Search for the cell housing the specified text and yield its [X, Y] center coordinate. 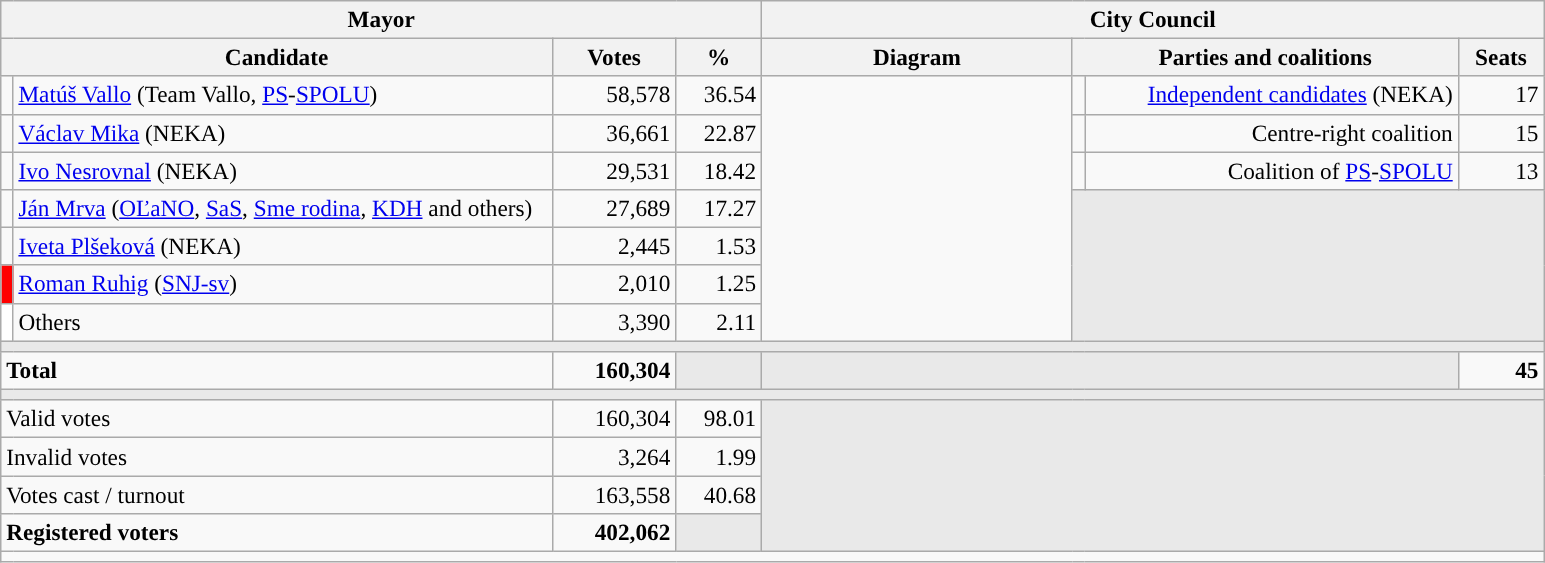
36,661 [614, 133]
17 [1501, 95]
Total [277, 370]
Matúš Vallo (Team Vallo, PS-SPOLU) [282, 95]
Candidate [277, 57]
58,578 [614, 95]
Parties and coalitions [1265, 57]
Roman Ruhig (SNJ-sv) [282, 284]
3,390 [614, 322]
Václav Mika (NEKA) [282, 133]
Mayor [382, 19]
Invalid votes [277, 456]
13 [1501, 170]
Iveta Plšeková (NEKA) [282, 246]
City Council [1153, 19]
2,445 [614, 246]
1.25 [719, 284]
Others [282, 322]
Diagram [918, 57]
22.87 [719, 133]
17.27 [719, 208]
3,264 [614, 456]
36.54 [719, 95]
Independent candidates (NEKA) [1272, 95]
402,062 [614, 532]
1.53 [719, 246]
Seats [1501, 57]
Registered voters [277, 532]
18.42 [719, 170]
Centre-right coalition [1272, 133]
Ivo Nesrovnal (NEKA) [282, 170]
29,531 [614, 170]
45 [1501, 370]
Votes [614, 57]
40.68 [719, 494]
Valid votes [277, 419]
Votes cast / turnout [277, 494]
Ján Mrva (OĽaNO, SaS, Sme rodina, KDH and others) [282, 208]
1.99 [719, 456]
2,010 [614, 284]
15 [1501, 133]
% [719, 57]
27,689 [614, 208]
98.01 [719, 419]
163,558 [614, 494]
Coalition of PS-SPOLU [1272, 170]
2.11 [719, 322]
